Determine the [X, Y] coordinate at the center of the cell enclosing the given text.  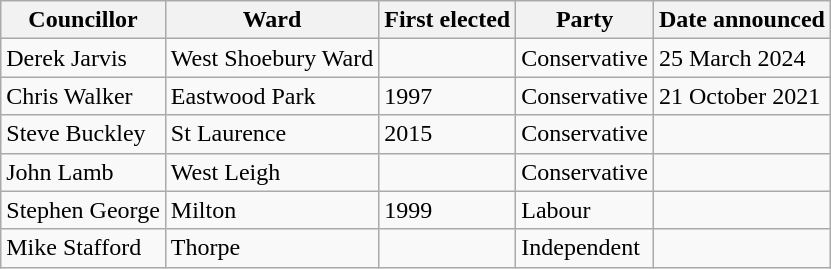
Party [585, 20]
1997 [448, 96]
Milton [272, 210]
1999 [448, 210]
Eastwood Park [272, 96]
Independent [585, 248]
John Lamb [84, 172]
West Leigh [272, 172]
West Shoebury Ward [272, 58]
Stephen George [84, 210]
Derek Jarvis [84, 58]
Chris Walker [84, 96]
Ward [272, 20]
25 March 2024 [742, 58]
Mike Stafford [84, 248]
Date announced [742, 20]
2015 [448, 134]
St Laurence [272, 134]
Labour [585, 210]
Councillor [84, 20]
Steve Buckley [84, 134]
First elected [448, 20]
Thorpe [272, 248]
21 October 2021 [742, 96]
